Locate the cell with the specified text and output its [X, Y] center coordinate. 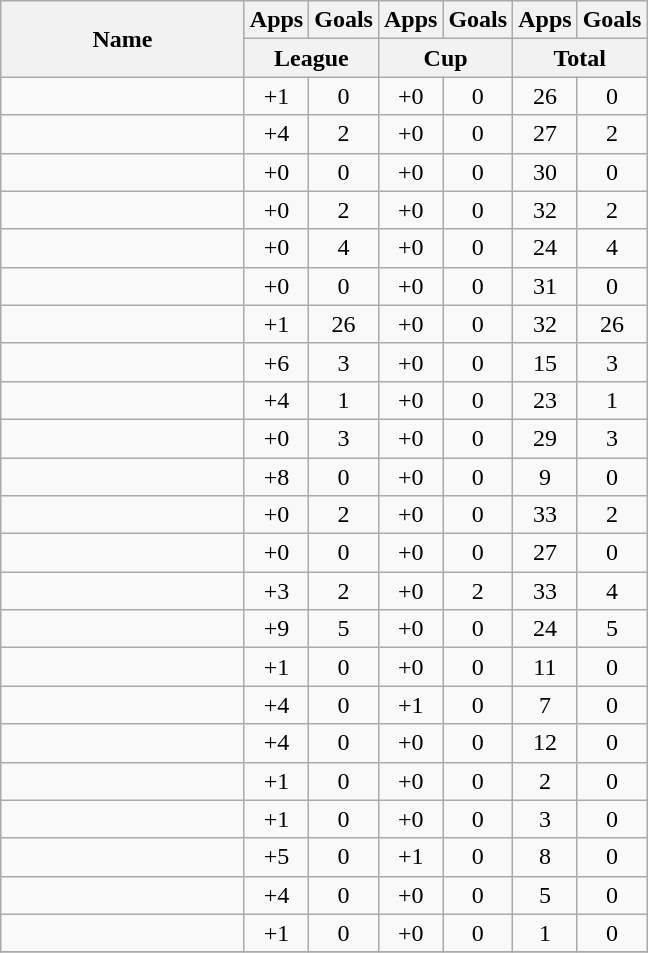
23 [545, 400]
30 [545, 172]
Name [123, 39]
15 [545, 362]
League [311, 58]
29 [545, 438]
+8 [276, 477]
9 [545, 477]
12 [545, 743]
+9 [276, 629]
31 [545, 286]
+6 [276, 362]
Cup [445, 58]
Total [580, 58]
7 [545, 705]
11 [545, 667]
8 [545, 857]
+3 [276, 591]
+5 [276, 857]
